For the text-containing cell, return its midpoint in (X, Y) coordinate format. 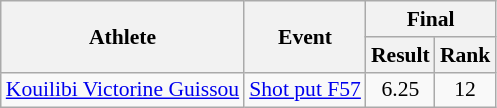
Shot put F57 (305, 90)
Result (400, 55)
Athlete (122, 36)
Event (305, 36)
Kouilibi Victorine Guissou (122, 90)
Final (430, 19)
6.25 (400, 90)
12 (466, 90)
Rank (466, 55)
